Detect which cell encompasses the target text, then output its (x, y) center coordinate. 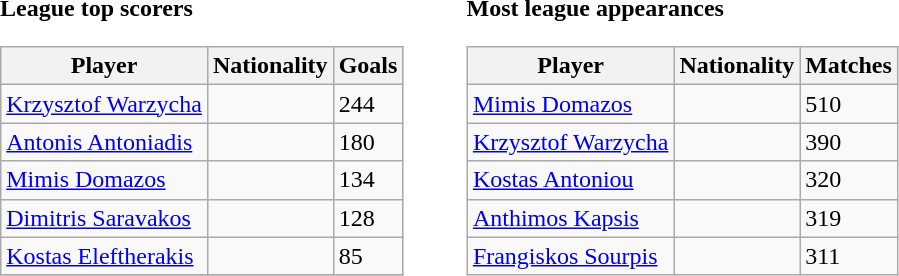
Goals (368, 66)
319 (849, 218)
Anthimos Kapsis (570, 218)
510 (849, 104)
Matches (849, 66)
Kostas Antoniou (570, 180)
244 (368, 104)
85 (368, 256)
Kostas Eleftherakis (104, 256)
134 (368, 180)
128 (368, 218)
320 (849, 180)
Frangiskos Sourpis (570, 256)
180 (368, 142)
Dimitris Saravakos (104, 218)
390 (849, 142)
311 (849, 256)
Antonis Antoniadis (104, 142)
